Find where the given text appears and provide that cell's center as [x, y] coordinate. 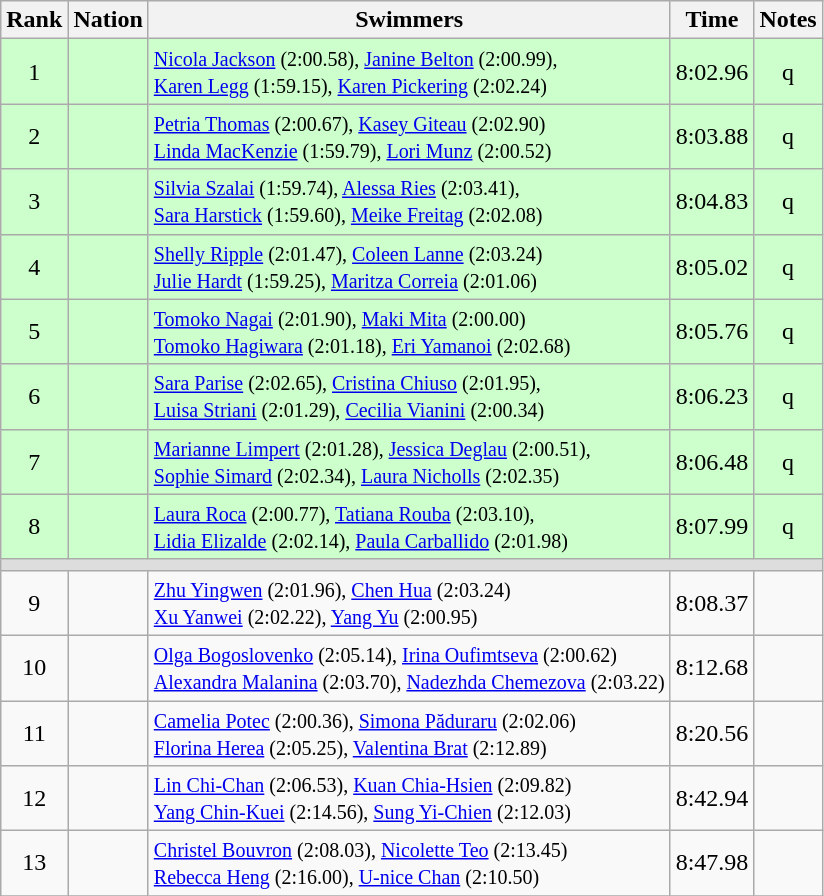
8:20.56 [712, 732]
7 [34, 462]
Olga Bogoslovenko (2:05.14), Irina Oufimtseva (2:00.62) Alexandra Malanina (2:03.70), Nadezhda Chemezova (2:03.22) [409, 668]
Lin Chi-Chan (2:06.53), Kuan Chia-Hsien (2:09.82) Yang Chin-Kuei (2:14.56), Sung Yi-Chien (2:12.03) [409, 798]
8:07.99 [712, 526]
Petria Thomas (2:00.67), Kasey Giteau (2:02.90) Linda MacKenzie (1:59.79), Lori Munz (2:00.52) [409, 136]
8:05.76 [712, 332]
Nation [108, 20]
13 [34, 864]
2 [34, 136]
Marianne Limpert (2:01.28), Jessica Deglau (2:00.51), Sophie Simard (2:02.34), Laura Nicholls (2:02.35) [409, 462]
5 [34, 332]
Swimmers [409, 20]
8:06.48 [712, 462]
Shelly Ripple (2:01.47), Coleen Lanne (2:03.24) Julie Hardt (1:59.25), Maritza Correia (2:01.06) [409, 266]
1 [34, 72]
9 [34, 602]
6 [34, 396]
8:42.94 [712, 798]
8:12.68 [712, 668]
Zhu Yingwen (2:01.96), Chen Hua (2:03.24) Xu Yanwei (2:02.22), Yang Yu (2:00.95) [409, 602]
8:05.02 [712, 266]
Sara Parise (2:02.65), Cristina Chiuso (2:01.95), Luisa Striani (2:01.29), Cecilia Vianini (2:00.34) [409, 396]
3 [34, 202]
4 [34, 266]
Tomoko Nagai (2:01.90), Maki Mita (2:00.00) Tomoko Hagiwara (2:01.18), Eri Yamanoi (2:02.68) [409, 332]
12 [34, 798]
Christel Bouvron (2:08.03), Nicolette Teo (2:13.45) Rebecca Heng (2:16.00), U-nice Chan (2:10.50) [409, 864]
8:08.37 [712, 602]
8:04.83 [712, 202]
8:47.98 [712, 864]
Time [712, 20]
Silvia Szalai (1:59.74), Alessa Ries (2:03.41), Sara Harstick (1:59.60), Meike Freitag (2:02.08) [409, 202]
10 [34, 668]
Rank [34, 20]
8:03.88 [712, 136]
8:02.96 [712, 72]
Nicola Jackson (2:00.58), Janine Belton (2:00.99), Karen Legg (1:59.15), Karen Pickering (2:02.24) [409, 72]
11 [34, 732]
8 [34, 526]
Camelia Potec (2:00.36), Simona Păduraru (2:02.06) Florina Herea (2:05.25), Valentina Brat (2:12.89) [409, 732]
8:06.23 [712, 396]
Notes [788, 20]
Laura Roca (2:00.77), Tatiana Rouba (2:03.10), Lidia Elizalde (2:02.14), Paula Carballido (2:01.98) [409, 526]
